Extract the [x, y] coordinate from the center of the cell holding the provided text.  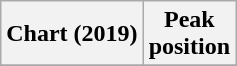
Chart (2019) [72, 34]
Peakposition [189, 34]
